Determine the (x, y) coordinate at the center of the cell enclosing the given text.  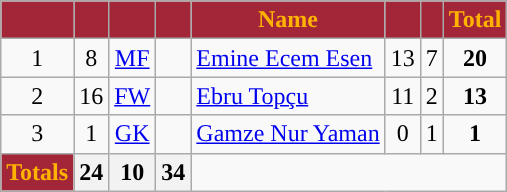
Total (475, 20)
7 (432, 58)
16 (92, 96)
10 (132, 172)
8 (92, 58)
MF (132, 58)
FW (132, 96)
20 (475, 58)
GK (132, 134)
Gamze Nur Yaman (288, 134)
24 (92, 172)
Emine Ecem Esen (288, 58)
0 (402, 134)
Ebru Topçu (288, 96)
Totals (38, 172)
11 (402, 96)
34 (174, 172)
Name (288, 20)
3 (38, 134)
